Scan for the cell matching the given text and deliver its (x, y) coordinate at center. 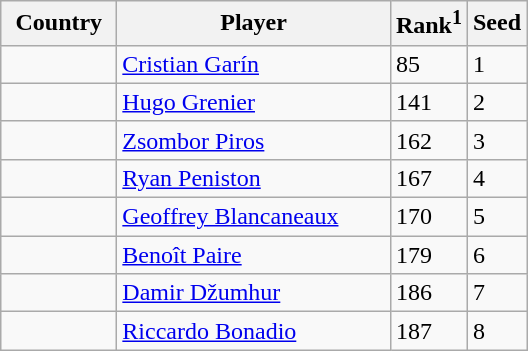
Cristian Garín (254, 64)
2 (496, 102)
170 (428, 217)
6 (496, 255)
Zsombor Piros (254, 140)
141 (428, 102)
3 (496, 140)
Rank1 (428, 24)
186 (428, 293)
Damir Džumhur (254, 293)
162 (428, 140)
85 (428, 64)
Ryan Peniston (254, 178)
8 (496, 331)
Hugo Grenier (254, 102)
Riccardo Bonadio (254, 331)
5 (496, 217)
Benoît Paire (254, 255)
4 (496, 178)
7 (496, 293)
Player (254, 24)
Seed (496, 24)
1 (496, 64)
Geoffrey Blancaneaux (254, 217)
187 (428, 331)
Country (59, 24)
167 (428, 178)
179 (428, 255)
